Scan for the cell matching the given text and deliver its [x, y] coordinate at center. 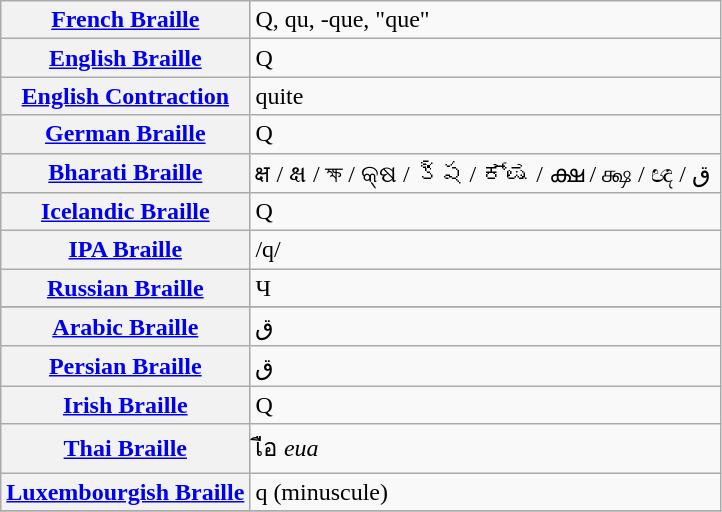
q (minuscule) [486, 491]
English Contraction [126, 96]
क्ष / ક્ષ / ক্ষ / କ୍ଷ / క్ష / ಕ್ಷ / ക്ഷ / க்ஷ / ඥ / ق ‎ [486, 173]
French Braille [126, 20]
IPA Braille [126, 250]
Arabic Braille [126, 327]
Persian Braille [126, 366]
Icelandic Braille [126, 212]
Ч [486, 288]
Bharati Braille [126, 173]
German Braille [126, 134]
/q/ [486, 250]
quite [486, 96]
Irish Braille [126, 405]
เือ eua [486, 448]
Luxembourgish Braille [126, 491]
Russian Braille [126, 288]
Thai Braille [126, 448]
English Braille [126, 58]
Q, qu, -que, "que" [486, 20]
